Extract the [X, Y] coordinate from the center of the cell holding the provided text.  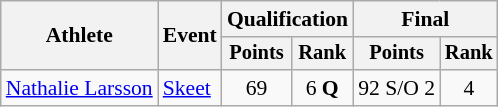
Athlete [80, 36]
69 [256, 88]
Qualification [288, 19]
6 Q [322, 88]
Skeet [190, 88]
Event [190, 36]
Nathalie Larsson [80, 88]
Final [425, 19]
4 [469, 88]
92 S/O 2 [396, 88]
